Return [X, Y] of the center of cell containing provided text 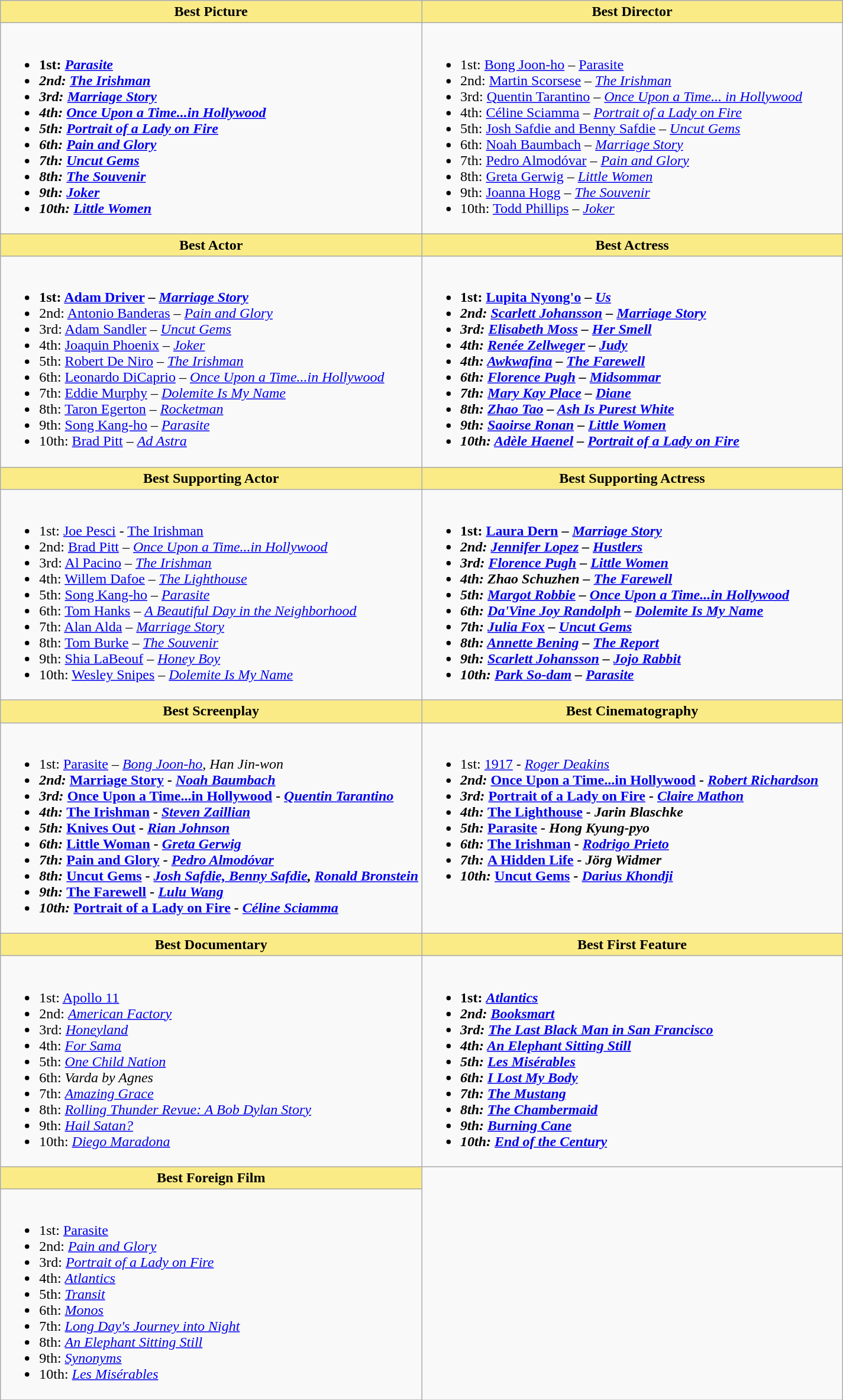
Best First Feature [632, 944]
Best Supporting Actress [632, 478]
Best Supporting Actor [211, 478]
Best Screenplay [211, 711]
Best Cinematography [632, 711]
Best Director [632, 12]
Best Actor [211, 245]
Best Picture [211, 12]
Best Actress [632, 245]
Best Documentary [211, 944]
Best Foreign Film [211, 1178]
